Determine the [x, y] coordinate at the center of the cell enclosing the given text.  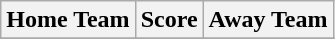
Score [169, 20]
Home Team [68, 20]
Away Team [268, 20]
